From the cell containing the given text, extract its center point as (X, Y) coordinate. 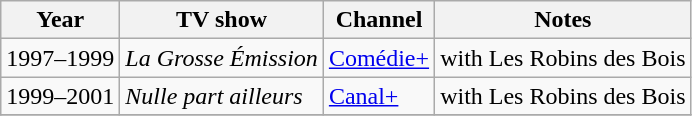
Notes (563, 20)
Channel (378, 20)
1997–1999 (60, 58)
Canal+ (378, 96)
Nulle part ailleurs (222, 96)
La Grosse Émission (222, 58)
1999–2001 (60, 96)
Year (60, 20)
TV show (222, 20)
Comédie+ (378, 58)
